Scan for the cell matching the given text and deliver its (X, Y) coordinate at center. 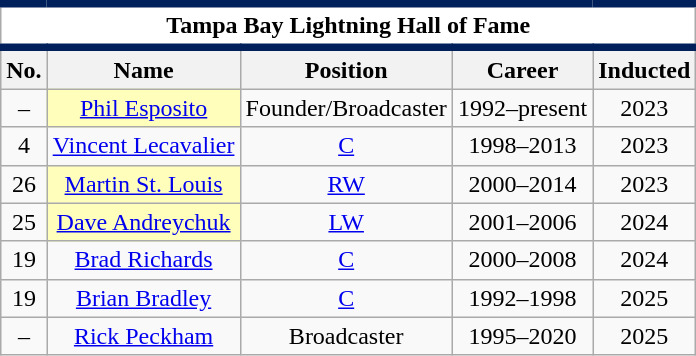
Inducted (644, 68)
1992–present (522, 108)
Founder/Broadcaster (346, 108)
Rick Peckham (144, 336)
Position (346, 68)
Tampa Bay Lightning Hall of Fame (348, 26)
2000–2014 (522, 184)
Brian Bradley (144, 298)
26 (24, 184)
RW (346, 184)
Vincent Lecavalier (144, 146)
Brad Richards (144, 260)
2000–2008 (522, 260)
Career (522, 68)
1992–1998 (522, 298)
Phil Esposito (144, 108)
No. (24, 68)
1998–2013 (522, 146)
Dave Andreychuk (144, 222)
Martin St. Louis (144, 184)
Name (144, 68)
2001–2006 (522, 222)
1995–2020 (522, 336)
Broadcaster (346, 336)
LW (346, 222)
25 (24, 222)
4 (24, 146)
